Identify which cell holds the provided text, then report its [x, y] central coordinate. 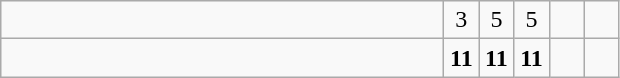
3 [462, 20]
